Identify which cell holds the provided text, then report its (X, Y) central coordinate. 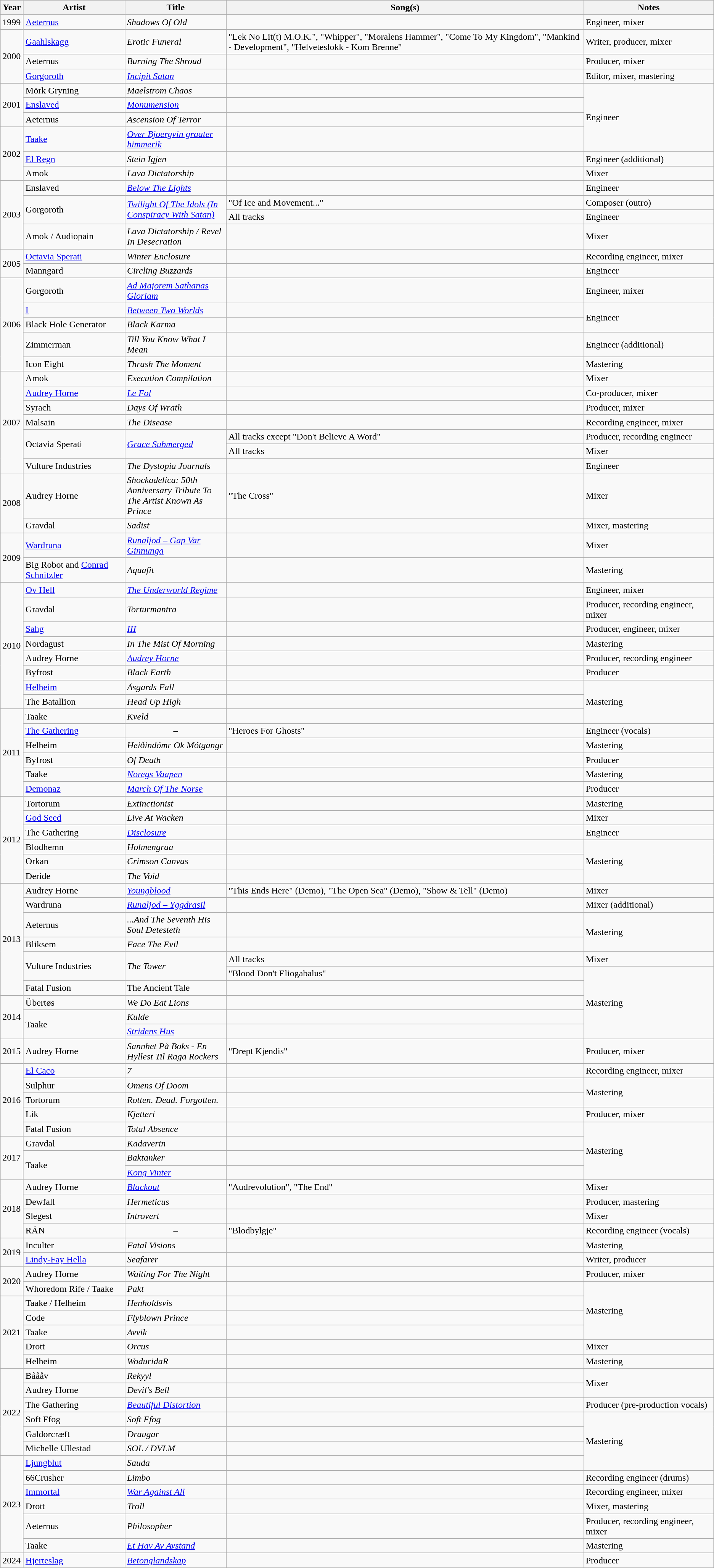
Rekyyl (175, 1376)
Aquafit (175, 570)
The Void (175, 876)
Michelle Ullestad (74, 1448)
2001 (12, 105)
Orkan (74, 861)
The Disease (175, 422)
The Tower (175, 966)
March Of The Norse (175, 789)
Black Hole Generator (74, 325)
Crimson Canvas (175, 861)
Icon Eight (74, 364)
Draugar (175, 1434)
Mixer (additional) (648, 905)
Sannhet På Boks - En Hyllest Til Raga Rockers (175, 1051)
Amok / Audiopain (74, 237)
Blackout (175, 1187)
Stein Igjen (175, 159)
El Caco (74, 1071)
Black Earth (175, 673)
Burning The Shroud (175, 61)
Introvert (175, 1216)
Deride (74, 876)
Runaljod – Gap Var Ginnunga (175, 546)
Head Up High (175, 702)
Engineer (vocals) (648, 731)
Syrach (74, 407)
Total Absence (175, 1129)
Kveld (175, 716)
Sadist (175, 526)
Et Hav Av Avstand (175, 1546)
Whoredom Rife / Taake (74, 1289)
Kulde (175, 1017)
Disclosure (175, 832)
Lik (74, 1114)
Hermeticus (175, 1201)
The Underworld Regime (175, 590)
The Ancient Tale (175, 988)
Immortal (74, 1492)
Below The Lights (175, 188)
Winter Enclosure (175, 256)
Mörk Gryning (74, 90)
Slegest (74, 1216)
Face The Evil (175, 944)
Sulphur (74, 1085)
Composer (outro) (648, 203)
Writer, producer (648, 1260)
2019 (12, 1252)
Grace Submerged (175, 444)
Year (12, 8)
WoduridaR (175, 1361)
Waiting For The Night (175, 1274)
"Blood Don't Eliogabalus" (405, 973)
2016 (12, 1100)
Le Fol (175, 393)
The Batallion (74, 702)
"Drept Kjendis" (405, 1051)
Lava Dictatorship / Revel In Desecration (175, 237)
"Audrevolution", "The End" (405, 1187)
Recording engineer (vocals) (648, 1230)
Noregs Vaapen (175, 774)
Sahg (74, 629)
Avvik (175, 1332)
2009 (12, 558)
Manngard (74, 271)
In The Mist Of Morning (175, 644)
2023 (12, 1504)
2021 (12, 1332)
7 (175, 1071)
Stridens Hus (175, 1032)
Troll (175, 1507)
2011 (12, 752)
Over Bjoergvin graater himmerik (175, 139)
Extinctionist (175, 803)
Sauda (175, 1463)
Artist (74, 8)
Torturmantra (175, 610)
2024 (12, 1560)
"This Ends Here" (Demo), "The Open Sea" (Demo), "Show & Tell" (Demo) (405, 890)
SOL / DVLM (175, 1448)
Big Robot and Conrad Schnitzler (74, 570)
Notes (648, 8)
2020 (12, 1281)
Båååv (74, 1376)
Fatal Visions (175, 1245)
2022 (12, 1412)
Monumension (175, 105)
Bliksem (74, 944)
Orcus (175, 1347)
1999 (12, 22)
Inculter (74, 1245)
Execution Compilation (175, 378)
Circling Buzzards (175, 271)
Kadaverin (175, 1143)
RÁN (74, 1230)
2006 (12, 325)
2010 (12, 646)
Writer, producer, mixer (648, 42)
I (74, 310)
Rotten. Dead. Forgotten. (175, 1100)
Åsgards Fall (175, 687)
Shockadelica: 50th Anniversary Tribute To The Artist Known As Prince (175, 496)
2002 (12, 153)
Übertøs (74, 1002)
Gaahlskagg (74, 42)
Youngblood (175, 890)
Title (175, 8)
War Against All (175, 1492)
Kong Vinter (175, 1172)
Lava Dictatorship (175, 173)
Lindy-Fay Hella (74, 1260)
2015 (12, 1051)
Editor, mixer, mastering (648, 76)
"Lek No Lit(t) M.O.K.", "Whipper", "Moralens Hammer", "Come To My Kingdom", "Mankind - Development", "Helveteslokk - Kom Brenne" (405, 42)
Song(s) (405, 8)
Code (74, 1318)
Flyblown Prince (175, 1318)
The Dystopia Journals (175, 466)
Thrash The Moment (175, 364)
Pakt (175, 1289)
Devil's Bell (175, 1390)
66Crusher (74, 1478)
2014 (12, 1017)
2018 (12, 1209)
III (175, 629)
Omens Of Doom (175, 1085)
Seafarer (175, 1260)
...And The Seventh His Soul Detesteth (175, 925)
God Seed (74, 818)
2007 (12, 422)
"Blodbylgje" (405, 1230)
2013 (12, 939)
Of Death (175, 760)
Dewfall (74, 1201)
Heiðindómr Ok Mótgangr (175, 745)
Baktanker (175, 1158)
Philosopher (175, 1526)
Incipit Satan (175, 76)
Erotic Funeral (175, 42)
Beautiful Distortion (175, 1405)
All tracks except "Don't Believe A Word" (405, 436)
Galdorcræft (74, 1434)
Hjerteslag (74, 1560)
Malsain (74, 422)
Twilight Of The Idols (In Conspiracy With Satan) (175, 210)
Zimmerman (74, 344)
Co-producer, mixer (648, 393)
Limbo (175, 1478)
Ad Majorem Sathanas Gloriam (175, 291)
2003 (12, 214)
Ljungblut (74, 1463)
Taake / Helheim (74, 1303)
Till You Know What I Mean (175, 344)
Holmengraa (175, 847)
2008 (12, 503)
Producer, mastering (648, 1201)
2012 (12, 840)
Black Karma (175, 325)
Henholdsvis (175, 1303)
Live At Wacken (175, 818)
Nordagust (74, 644)
Between Two Worlds (175, 310)
Betonglandskap (175, 1560)
2005 (12, 264)
Producer, engineer, mixer (648, 629)
Shadows Of Old (175, 22)
Recording engineer (drums) (648, 1478)
"Heroes For Ghosts" (405, 731)
Demonaz (74, 789)
"The Cross" (405, 496)
El Regn (74, 159)
Days Of Wrath (175, 407)
Runaljod – Yggdrasil (175, 905)
Ascension Of Terror (175, 119)
Kjetteri (175, 1114)
2000 (12, 56)
Ov Hell (74, 590)
Producer (pre-production vocals) (648, 1405)
Maelstrom Chaos (175, 90)
Blodhemn (74, 847)
We Do Eat Lions (175, 1002)
"Of Ice and Movement..." (405, 203)
2017 (12, 1158)
